Output the [x, y] coordinate of the center of the cell containing the given text.  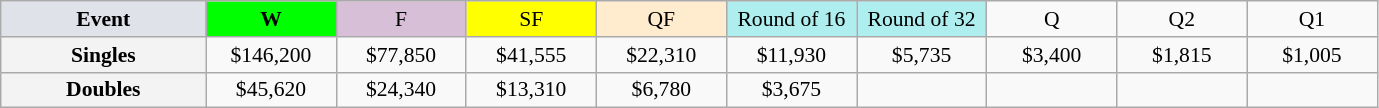
$6,780 [661, 90]
SF [531, 19]
$24,340 [401, 90]
$1,815 [1182, 55]
$77,850 [401, 55]
$41,555 [531, 55]
Round of 16 [791, 19]
Event [104, 19]
$13,310 [531, 90]
$3,400 [1052, 55]
QF [661, 19]
Q2 [1182, 19]
$1,005 [1312, 55]
$146,200 [271, 55]
$45,620 [271, 90]
Round of 32 [921, 19]
$3,675 [791, 90]
W [271, 19]
Q [1052, 19]
Q1 [1312, 19]
Singles [104, 55]
$11,930 [791, 55]
Doubles [104, 90]
F [401, 19]
$5,735 [921, 55]
$22,310 [661, 55]
